Provide the (x, y) coordinate of the cell's center where the given text is located.  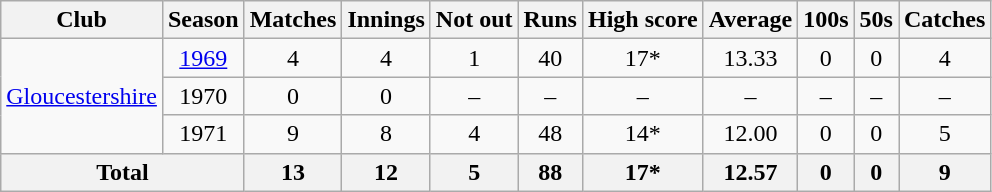
Innings (386, 20)
1970 (203, 96)
Gloucestershire (82, 96)
12.00 (750, 134)
100s (826, 20)
88 (550, 172)
Total (122, 172)
40 (550, 58)
50s (876, 20)
12.57 (750, 172)
12 (386, 172)
14* (642, 134)
Catches (944, 20)
Season (203, 20)
Club (82, 20)
Runs (550, 20)
48 (550, 134)
High score (642, 20)
Average (750, 20)
1 (474, 58)
1969 (203, 58)
1971 (203, 134)
8 (386, 134)
13.33 (750, 58)
13 (293, 172)
Not out (474, 20)
Matches (293, 20)
